Search for the cell housing the specified text and yield its [x, y] center coordinate. 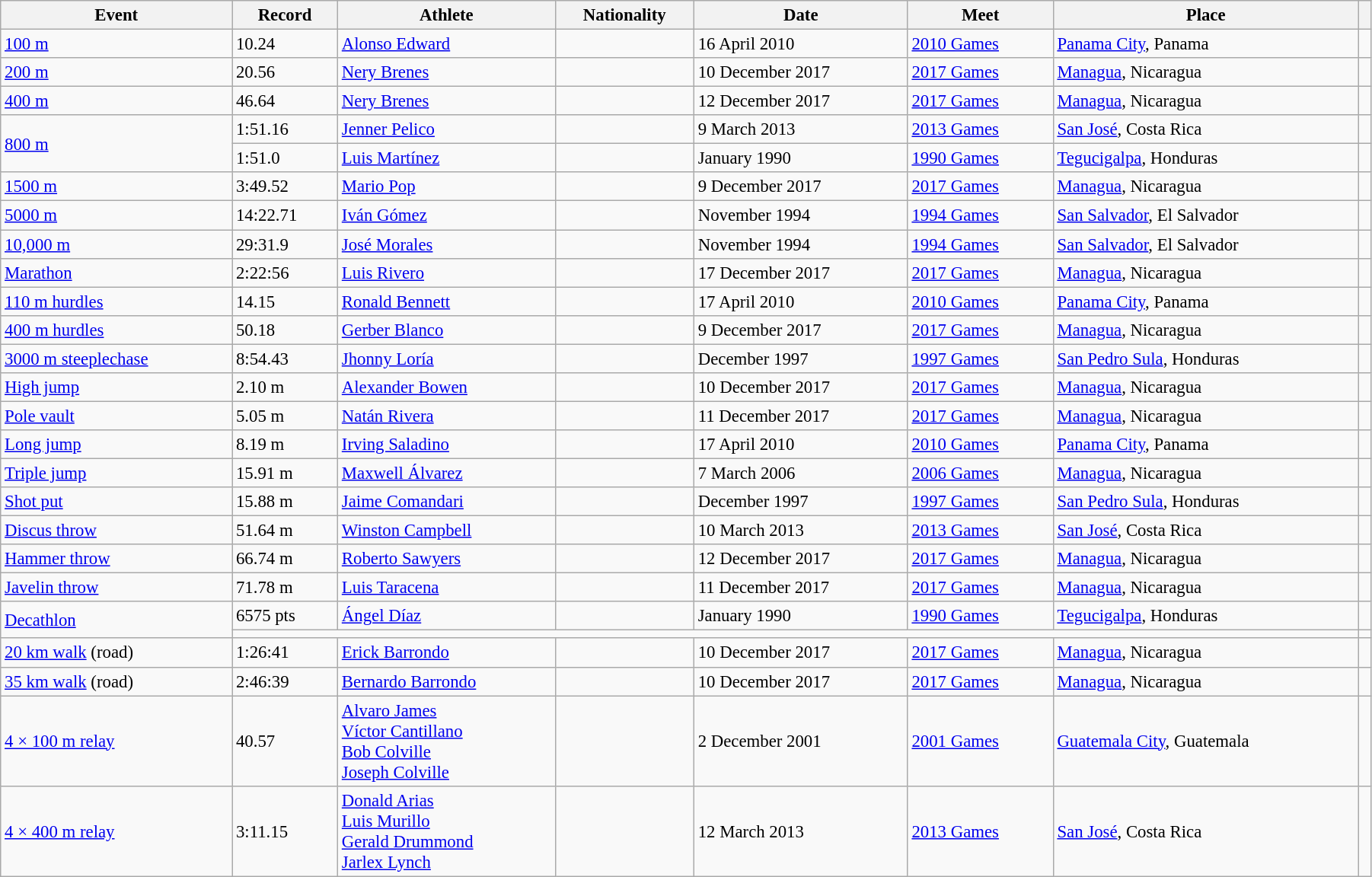
Jaime Comandari [447, 502]
2.10 m [285, 387]
71.78 m [285, 588]
10,000 m [116, 244]
20 km walk (road) [116, 653]
20.56 [285, 72]
Marathon [116, 273]
40.57 [285, 741]
200 m [116, 72]
1:51.16 [285, 129]
15.88 m [285, 502]
15.91 m [285, 473]
51.64 m [285, 531]
9 March 2013 [801, 129]
4 × 100 m relay [116, 741]
Pole vault [116, 416]
7 March 2006 [801, 473]
Luis Taracena [447, 588]
Maxwell Álvarez [447, 473]
5.05 m [285, 416]
2:22:56 [285, 273]
Date [801, 15]
1500 m [116, 187]
14:22.71 [285, 215]
50.18 [285, 330]
8.19 m [285, 445]
4 × 400 m relay [116, 831]
Alvaro JamesVíctor CantillanoBob ColvilleJoseph Colville [447, 741]
14.15 [285, 301]
110 m hurdles [116, 301]
1:26:41 [285, 653]
400 m [116, 101]
Hammer throw [116, 559]
Mario Pop [447, 187]
2006 Games [981, 473]
12 March 2013 [801, 831]
Jenner Pelico [447, 129]
1:51.0 [285, 158]
Bernardo Barrondo [447, 681]
Long jump [116, 445]
Irving Saladino [447, 445]
Roberto Sawyers [447, 559]
2001 Games [981, 741]
3:49.52 [285, 187]
17 December 2017 [801, 273]
Donald AriasLuis MurilloGerald DrummondJarlex Lynch [447, 831]
10.24 [285, 44]
Natán Rivera [447, 416]
29:31.9 [285, 244]
46.64 [285, 101]
Shot put [116, 502]
8:54.43 [285, 359]
Guatemala City, Guatemala [1206, 741]
Athlete [447, 15]
Gerber Blanco [447, 330]
16 April 2010 [801, 44]
Decathlon [116, 620]
400 m hurdles [116, 330]
Ángel Díaz [447, 616]
10 March 2013 [801, 531]
2 December 2001 [801, 741]
Erick Barrondo [447, 653]
66.74 m [285, 559]
Triple jump [116, 473]
2:46:39 [285, 681]
800 m [116, 143]
Place [1206, 15]
Luis Martínez [447, 158]
35 km walk (road) [116, 681]
High jump [116, 387]
6575 pts [285, 616]
Alonso Edward [447, 44]
Meet [981, 15]
Discus throw [116, 531]
Luis Rivero [447, 273]
Jhonny Loría [447, 359]
José Morales [447, 244]
Javelin throw [116, 588]
3000 m steeplechase [116, 359]
Event [116, 15]
5000 m [116, 215]
Record [285, 15]
3:11.15 [285, 831]
Alexander Bowen [447, 387]
100 m [116, 44]
Iván Gómez [447, 215]
Ronald Bennett [447, 301]
Nationality [624, 15]
Winston Campbell [447, 531]
